Find where the given text appears and provide that cell's center as (x, y) coordinate. 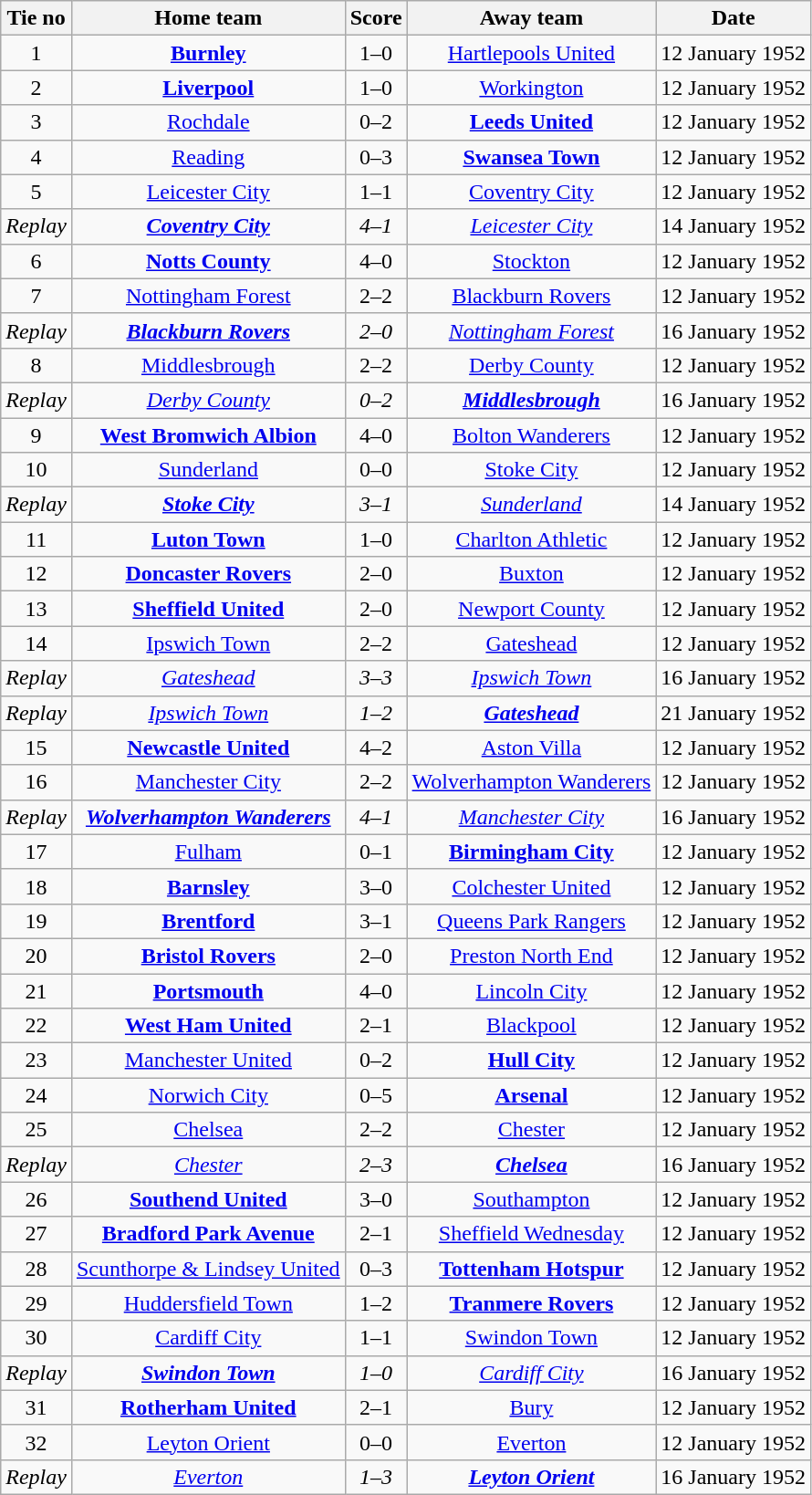
Score (376, 18)
Hartlepools United (531, 53)
14 (36, 643)
Liverpool (208, 88)
Arsenal (531, 1095)
Workington (531, 88)
Doncaster Rovers (208, 574)
Notts County (208, 261)
22 (36, 1026)
1–3 (376, 1477)
21 January 1952 (734, 713)
Huddersfield Town (208, 1303)
Tie no (36, 18)
Home team (208, 18)
Bolton Wanderers (531, 435)
30 (36, 1338)
3 (36, 122)
Preston North End (531, 956)
1 (36, 53)
Queens Park Rangers (531, 921)
20 (36, 956)
Manchester United (208, 1061)
West Ham United (208, 1026)
26 (36, 1199)
Luton Town (208, 539)
Charlton Athletic (531, 539)
Swansea Town (531, 157)
Scunthorpe & Lindsey United (208, 1269)
9 (36, 435)
Southampton (531, 1199)
31 (36, 1407)
Reading (208, 157)
3–3 (376, 678)
Stockton (531, 261)
32 (36, 1442)
19 (36, 921)
West Bromwich Albion (208, 435)
10 (36, 470)
7 (36, 296)
29 (36, 1303)
Burnley (208, 53)
Blackpool (531, 1026)
Rochdale (208, 122)
Bury (531, 1407)
Newport County (531, 609)
0–1 (376, 852)
Southend United (208, 1199)
Leeds United (531, 122)
Away team (531, 18)
11 (36, 539)
Buxton (531, 574)
Tranmere Rovers (531, 1303)
23 (36, 1061)
21 (36, 990)
Hull City (531, 1061)
0–5 (376, 1095)
Newcastle United (208, 747)
15 (36, 747)
Brentford (208, 921)
Tottenham Hotspur (531, 1269)
Rotherham United (208, 1407)
4 (36, 157)
Bristol Rovers (208, 956)
Birmingham City (531, 852)
4–2 (376, 747)
Sheffield Wednesday (531, 1234)
28 (36, 1269)
13 (36, 609)
27 (36, 1234)
17 (36, 852)
12 (36, 574)
Barnsley (208, 886)
24 (36, 1095)
2 (36, 88)
25 (36, 1130)
Date (734, 18)
8 (36, 365)
18 (36, 886)
6 (36, 261)
Aston Villa (531, 747)
Portsmouth (208, 990)
5 (36, 192)
Fulham (208, 852)
2–3 (376, 1165)
Norwich City (208, 1095)
Sheffield United (208, 609)
Colchester United (531, 886)
Lincoln City (531, 990)
16 (36, 782)
Bradford Park Avenue (208, 1234)
